From the cell containing the given text, extract its center point as [x, y] coordinate. 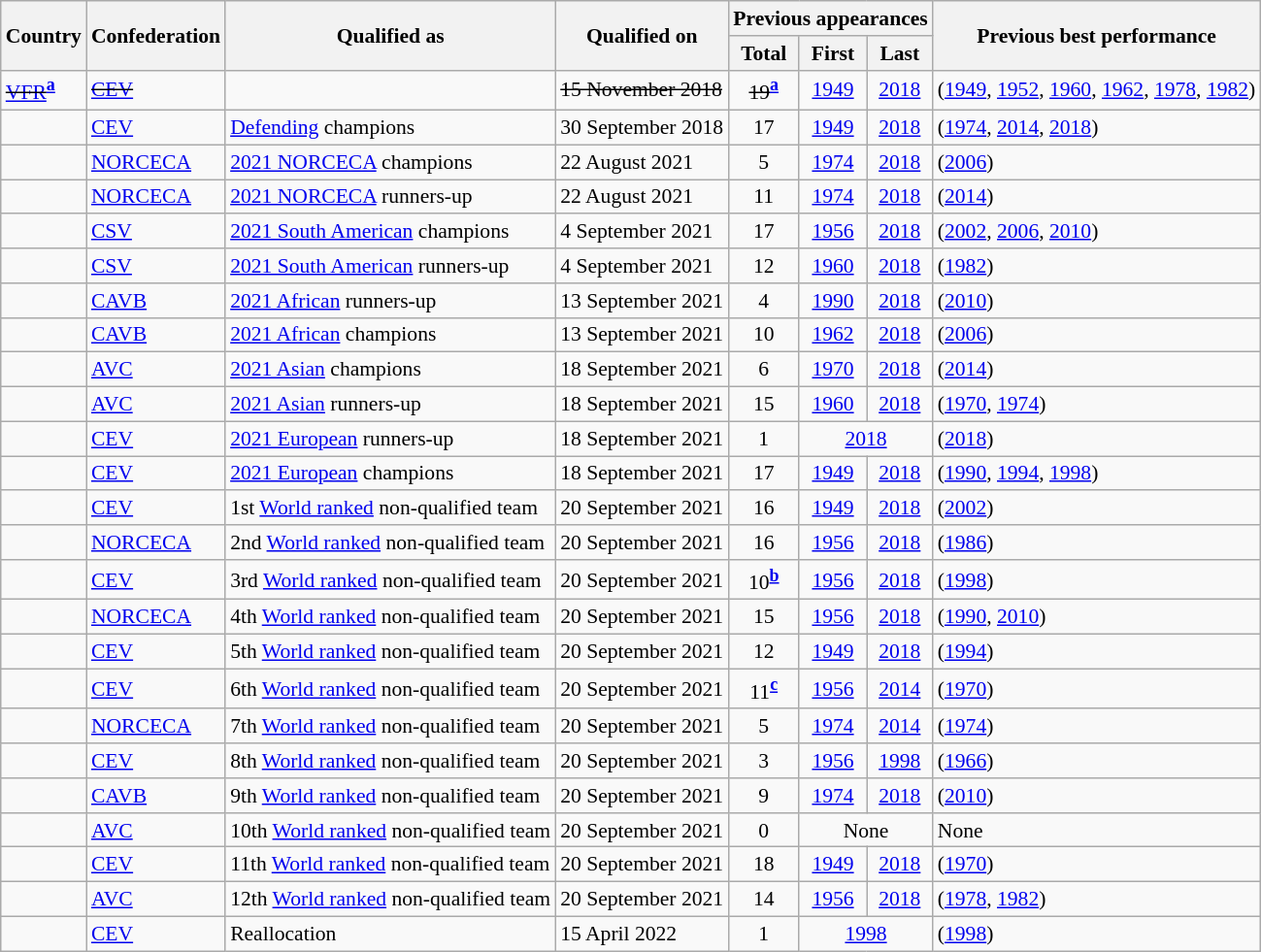
2021 Asian champions [390, 370]
12th World ranked non-qualified team [390, 900]
Country [44, 35]
9 [763, 796]
1990 [833, 301]
6th World ranked non-qualified team [390, 689]
(1974, 2014, 2018) [1097, 128]
Last [900, 53]
3 [763, 761]
10th World ranked non-qualified team [390, 831]
11 [763, 197]
2021 South American runners-up [390, 266]
Qualified as [390, 35]
10b [763, 580]
1962 [833, 335]
5th World ranked non-qualified team [390, 652]
(2002) [1097, 509]
(1986) [1097, 542]
1st World ranked non-qualified team [390, 509]
(1974) [1097, 727]
19a [763, 89]
Qualified on [642, 35]
2021 South American champions [390, 232]
14 [763, 900]
1970 [833, 370]
(1990, 2010) [1097, 617]
4 [763, 301]
First [833, 53]
Defending champions [390, 128]
30 September 2018 [642, 128]
(1982) [1097, 266]
2021 African champions [390, 335]
Reallocation [390, 934]
11c [763, 689]
(1970, 1974) [1097, 405]
(1949, 1952, 1960, 1962, 1978, 1982) [1097, 89]
2021 Asian runners-up [390, 405]
(2002, 2006, 2010) [1097, 232]
(1978, 1982) [1097, 900]
0 [763, 831]
(1994) [1097, 652]
6 [763, 370]
10 [763, 335]
Total [763, 53]
Previous appearances [831, 18]
2nd World ranked non-qualified team [390, 542]
2021 NORCECA runners-up [390, 197]
7th World ranked non-qualified team [390, 727]
(2018) [1097, 439]
15 November 2018 [642, 89]
2021 European runners-up [390, 439]
(1990, 1994, 1998) [1097, 474]
Confederation [155, 35]
8th World ranked non-qualified team [390, 761]
VFRa [44, 89]
3rd World ranked non-qualified team [390, 580]
2021 European champions [390, 474]
2021 African runners-up [390, 301]
9th World ranked non-qualified team [390, 796]
11th World ranked non-qualified team [390, 865]
18 [763, 865]
15 April 2022 [642, 934]
4th World ranked non-qualified team [390, 617]
2021 NORCECA champions [390, 162]
Previous best performance [1097, 35]
(1966) [1097, 761]
